Detect which cell encompasses the target text, then output its [x, y] center coordinate. 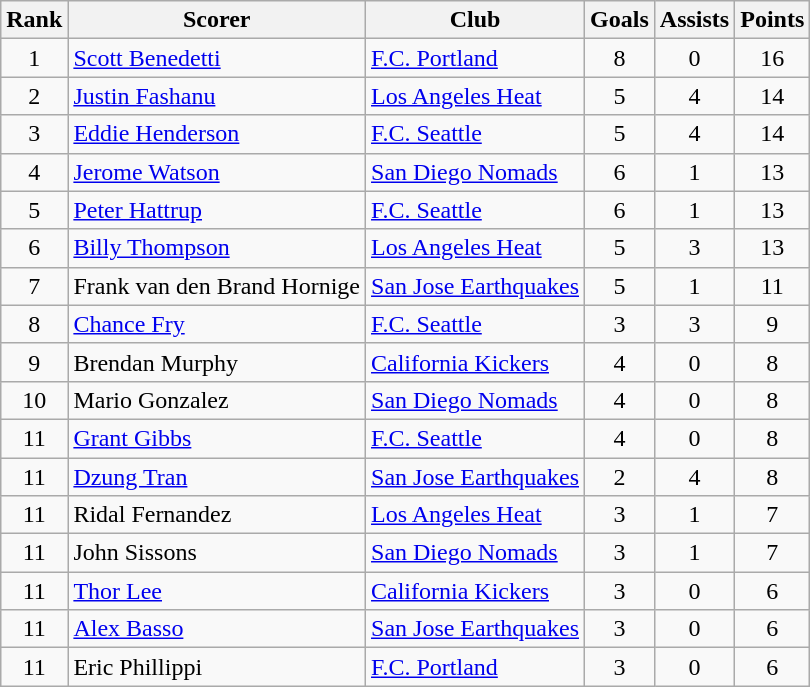
Mario Gonzalez [217, 400]
Rank [34, 20]
John Sissons [217, 553]
Billy Thompson [217, 248]
Grant Gibbs [217, 438]
Peter Hattrup [217, 210]
Dzung Tran [217, 477]
Brendan Murphy [217, 362]
Thor Lee [217, 591]
Club [476, 20]
Jerome Watson [217, 172]
Scorer [217, 20]
Frank van den Brand Hornige [217, 286]
Ridal Fernandez [217, 515]
Justin Fashanu [217, 96]
Eddie Henderson [217, 134]
Eric Phillippi [217, 667]
Chance Fry [217, 324]
Alex Basso [217, 629]
16 [772, 58]
Assists [694, 20]
Scott Benedetti [217, 58]
Goals [620, 20]
Points [772, 20]
10 [34, 400]
